For the text-containing cell, return its midpoint in [x, y] coordinate format. 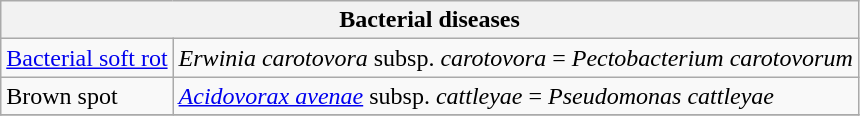
Acidovorax avenae subsp. cattleyae = Pseudomonas cattleyae [516, 96]
Erwinia carotovora subsp. carotovora = Pectobacterium carotovorum [516, 58]
Bacterial diseases [430, 20]
Brown spot [87, 96]
Bacterial soft rot [87, 58]
